Pinpoint the cell where the given text exists, returning its [X, Y] midpoint coordinate. 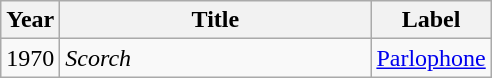
Year [30, 20]
Parlophone [431, 58]
Scorch [216, 58]
Label [431, 20]
1970 [30, 58]
Title [216, 20]
